Find where the given text appears and provide that cell's center as [x, y] coordinate. 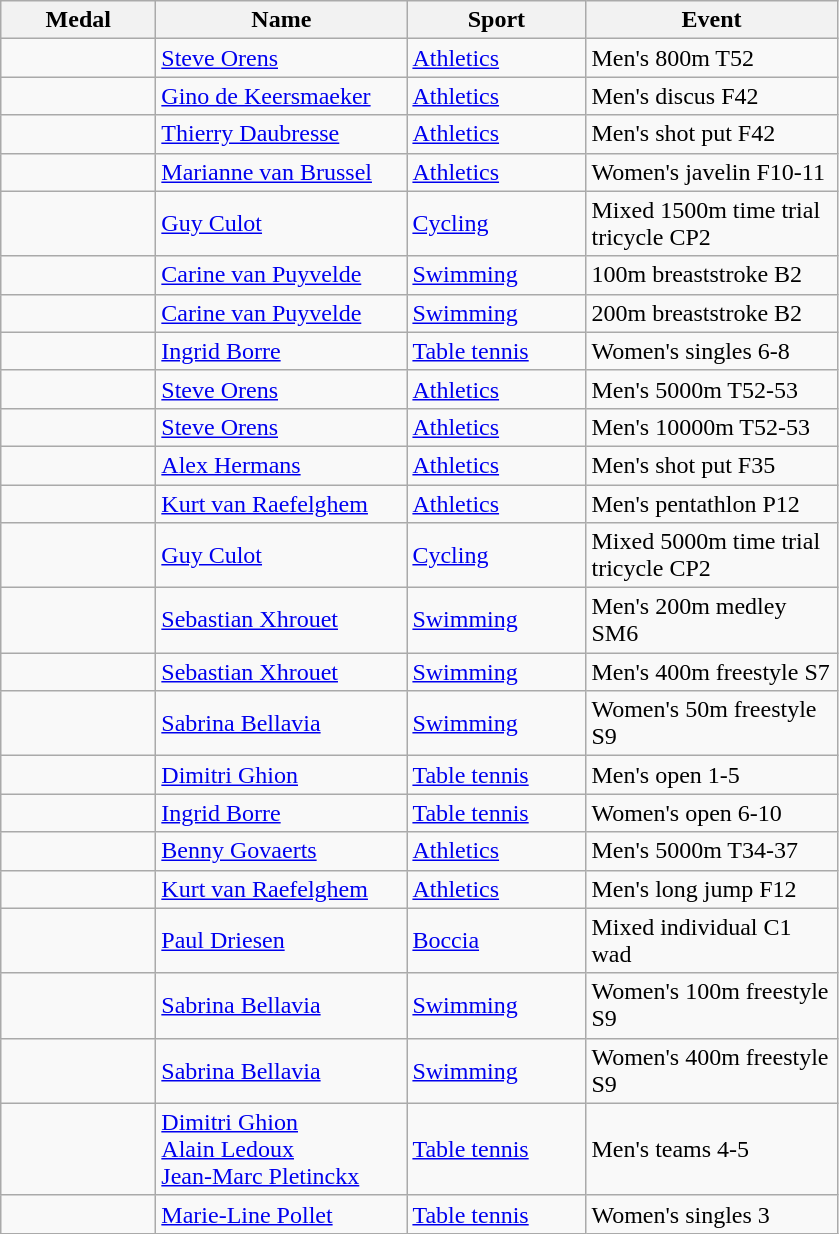
Women's singles 6-8 [712, 351]
100m breaststroke B2 [712, 275]
Men's open 1-5 [712, 775]
200m breaststroke B2 [712, 313]
Women's 100m freestyle S9 [712, 1006]
Boccia [496, 940]
Mixed 1500m time trial tricycle CP2 [712, 224]
Women's singles 3 [712, 1214]
Men's pentathlon P12 [712, 503]
Thierry Daubresse [282, 134]
Medal [78, 20]
Men's 10000m T52-53 [712, 427]
Alex Hermans [282, 465]
Men's 5000m T52-53 [712, 389]
Event [712, 20]
Men's shot put F35 [712, 465]
Men's shot put F42 [712, 134]
Mixed individual C1 wad [712, 940]
Women's javelin F10-11 [712, 172]
Gino de Keersmaeker [282, 96]
Men's 800m T52 [712, 58]
Men's 400m freestyle S7 [712, 672]
Sport [496, 20]
Men's discus F42 [712, 96]
Men's long jump F12 [712, 889]
Dimitri Ghion [282, 775]
Name [282, 20]
Men's teams 4-5 [712, 1149]
Dimitri Ghion Alain Ledoux Jean-Marc Pletinckx [282, 1149]
Men's 200m medley SM6 [712, 620]
Women's 50m freestyle S9 [712, 724]
Benny Govaerts [282, 851]
Marie-Line Pollet [282, 1214]
Men's 5000m T34-37 [712, 851]
Women's open 6-10 [712, 813]
Women's 400m freestyle S9 [712, 1070]
Mixed 5000m time trial tricycle CP2 [712, 556]
Paul Driesen [282, 940]
Marianne van Brussel [282, 172]
